For the text-containing cell, return its midpoint in [X, Y] coordinate format. 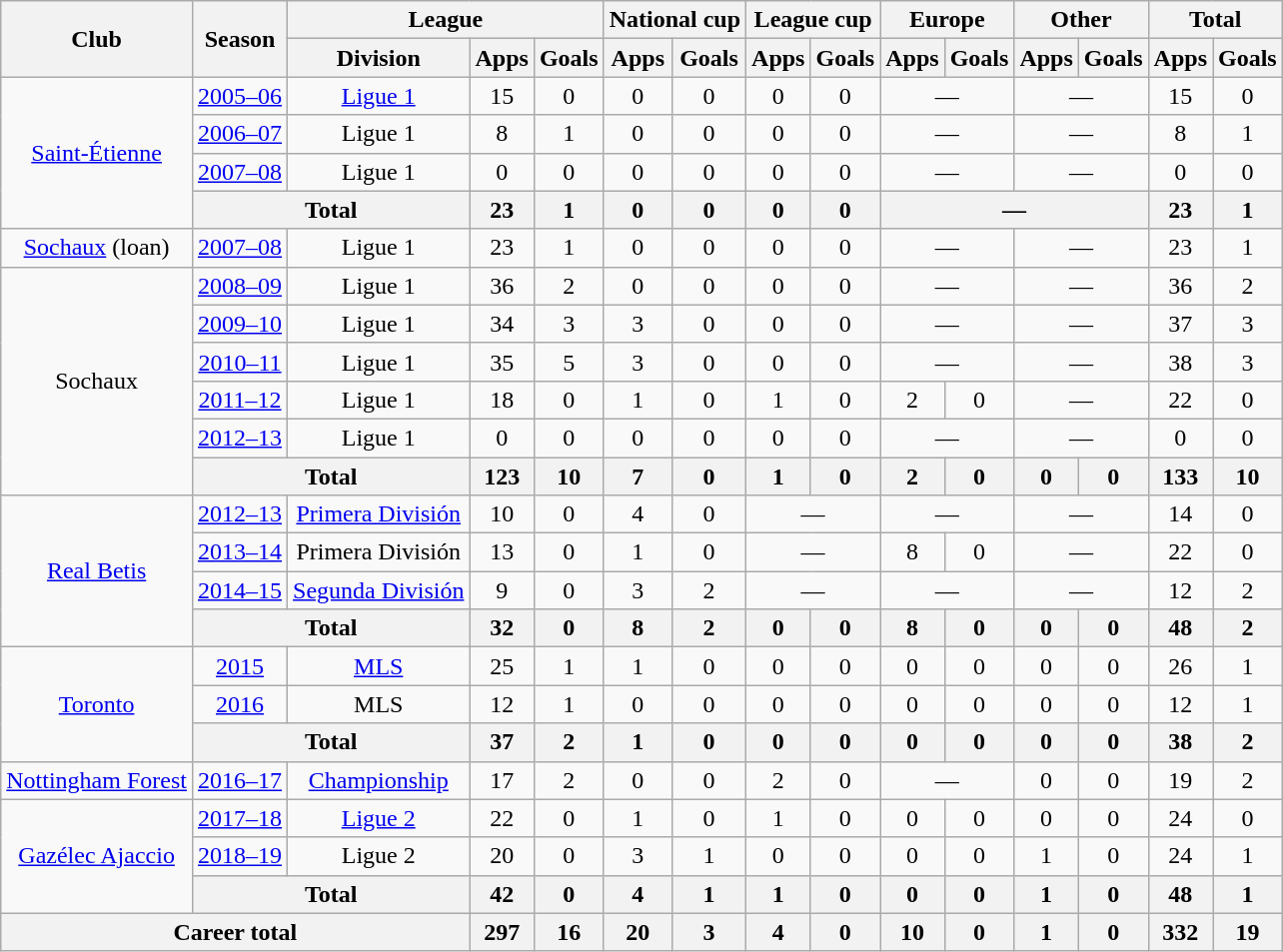
7 [638, 476]
35 [502, 362]
Nottingham Forest [97, 780]
16 [569, 932]
Division [379, 58]
Gazélec Ajaccio [97, 856]
2014–15 [240, 590]
2008–09 [240, 286]
League cup [813, 20]
Championship [379, 780]
2015 [240, 666]
2006–07 [240, 134]
National cup [674, 20]
123 [502, 476]
34 [502, 324]
Sochaux [97, 381]
Other [1081, 20]
26 [1180, 666]
25 [502, 666]
5 [569, 362]
17 [502, 780]
9 [502, 590]
Toronto [97, 704]
Club [97, 39]
133 [1180, 476]
2013–14 [240, 552]
18 [502, 400]
Saint-Étienne [97, 153]
2005–06 [240, 96]
Real Betis [97, 571]
32 [502, 628]
2017–18 [240, 818]
14 [1180, 514]
Segunda División [379, 590]
2018–19 [240, 856]
332 [1180, 932]
297 [502, 932]
42 [502, 894]
Europe [947, 20]
2016 [240, 704]
2011–12 [240, 400]
League [446, 20]
Sochaux (loan) [97, 248]
2016–17 [240, 780]
Season [240, 39]
2009–10 [240, 324]
13 [502, 552]
Career total [236, 932]
2010–11 [240, 362]
